Determine the (x, y) coordinate at the center of the cell enclosing the given text.  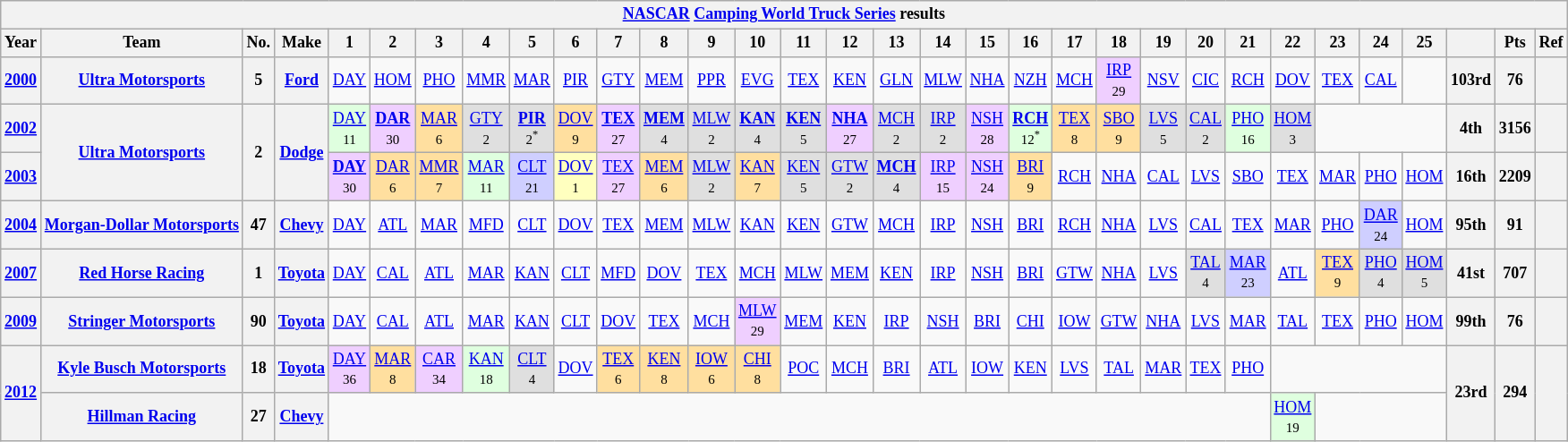
2003 (21, 177)
GLN (897, 81)
2002 (21, 129)
RCH12* (1031, 129)
Stringer Motorsports (141, 321)
KAN7 (757, 177)
HOM5 (1425, 273)
IRP2 (943, 129)
MAR6 (439, 129)
MEM6 (664, 177)
2000 (21, 81)
DAR24 (1380, 225)
KEN8 (664, 370)
DOV1 (575, 177)
TEX6 (618, 370)
2004 (21, 225)
23 (1338, 43)
Red Horse Racing (141, 273)
NZH (1031, 81)
IOW6 (711, 370)
POC (804, 370)
CAR34 (439, 370)
EVG (757, 81)
PIR2* (533, 129)
DAY30 (349, 177)
DAY11 (349, 129)
NSH24 (987, 177)
25 (1425, 43)
LVS5 (1163, 129)
7 (618, 43)
17 (1075, 43)
4th (1471, 129)
16 (1031, 43)
47 (258, 225)
NHA27 (850, 129)
CHI (1031, 321)
PHO16 (1248, 129)
PHO4 (1380, 273)
20 (1206, 43)
No. (258, 43)
Year (21, 43)
GTW2 (850, 177)
14 (943, 43)
3 (439, 43)
CHI8 (757, 370)
Team (141, 43)
KAN4 (757, 129)
CIC (1206, 81)
22 (1292, 43)
27 (258, 417)
2007 (21, 273)
DOV9 (575, 129)
2209 (1514, 177)
Pts (1514, 43)
3156 (1514, 129)
MAR11 (487, 177)
PPR (711, 81)
11 (804, 43)
IRP29 (1119, 81)
41st (1471, 273)
2009 (21, 321)
MCH2 (897, 129)
MAR23 (1248, 273)
4 (487, 43)
Make (301, 43)
707 (1514, 273)
HOM19 (1292, 417)
CAL2 (1206, 129)
19 (1163, 43)
MAR8 (392, 370)
Morgan-Dollar Motorsports (141, 225)
10 (757, 43)
Ford (301, 81)
15 (987, 43)
CLT21 (533, 177)
13 (897, 43)
21 (1248, 43)
Kyle Busch Motorsports (141, 370)
TEX8 (1075, 129)
6 (575, 43)
23rd (1471, 394)
KAN18 (487, 370)
16th (1471, 177)
MEM4 (664, 129)
90 (258, 321)
91 (1514, 225)
NASCAR Camping World Truck Series results (784, 14)
MLW29 (757, 321)
SBO (1248, 177)
Dodge (301, 153)
NSH28 (987, 129)
BRI9 (1031, 177)
DAY36 (349, 370)
GTY2 (487, 129)
8 (664, 43)
95th (1471, 225)
294 (1514, 394)
CLT4 (533, 370)
103rd (1471, 81)
HOM3 (1292, 129)
24 (1380, 43)
MMR7 (439, 177)
TAL4 (1206, 273)
GTY (618, 81)
IRP15 (943, 177)
99th (1471, 321)
DAR30 (392, 129)
Ref (1551, 43)
MMR (487, 81)
DAR6 (392, 177)
12 (850, 43)
TEX9 (1338, 273)
NSV (1163, 81)
9 (711, 43)
SBO9 (1119, 129)
2012 (21, 394)
PIR (575, 81)
MCH4 (897, 177)
Hillman Racing (141, 417)
